Pinpoint the cell where the given text exists, returning its [x, y] midpoint coordinate. 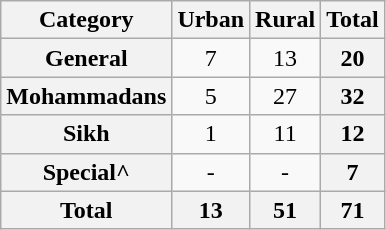
27 [286, 96]
1 [211, 134]
Sikh [86, 134]
Special^ [86, 172]
5 [211, 96]
Category [86, 20]
Rural [286, 20]
32 [353, 96]
11 [286, 134]
Urban [211, 20]
12 [353, 134]
20 [353, 58]
Mohammadans [86, 96]
General [86, 58]
51 [286, 210]
71 [353, 210]
